Detect which cell encompasses the target text, then output its (x, y) center coordinate. 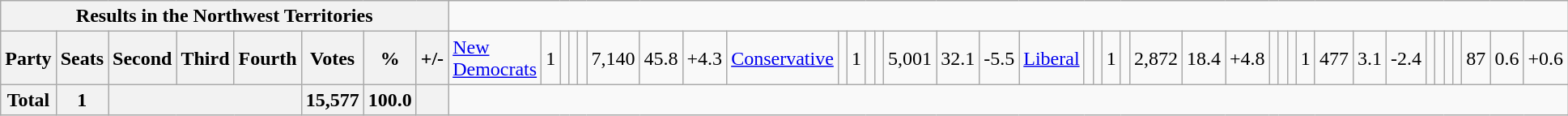
Results in the Northwest Territories (225, 16)
87 (1477, 58)
2,872 (1156, 58)
+/- (432, 58)
+4.3 (704, 58)
0.6 (1507, 58)
15,577 (332, 100)
Conservative (783, 58)
Seats (82, 58)
3.1 (1370, 58)
-2.4 (1405, 58)
Party (28, 58)
5,001 (910, 58)
7,140 (614, 58)
% (390, 58)
Liberal (1052, 58)
+0.6 (1546, 58)
New Democrats (495, 58)
-5.5 (999, 58)
18.4 (1203, 58)
Second (142, 58)
100.0 (390, 100)
Total (28, 100)
+4.8 (1248, 58)
32.1 (958, 58)
Fourth (267, 58)
477 (1334, 58)
45.8 (661, 58)
Votes (332, 58)
Third (206, 58)
